For the text-containing cell, return its midpoint in (x, y) coordinate format. 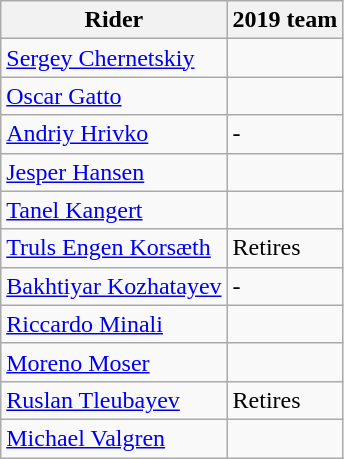
Andriy Hrivko (114, 134)
Moreno Moser (114, 362)
Michael Valgren (114, 438)
Ruslan Tleubayev (114, 400)
2019 team (285, 20)
Rider (114, 20)
Jesper Hansen (114, 172)
Truls Engen Korsæth (114, 248)
Sergey Chernetskiy (114, 58)
Riccardo Minali (114, 324)
Bakhtiyar Kozhatayev (114, 286)
Oscar Gatto (114, 96)
Tanel Kangert (114, 210)
